Search for the cell housing the specified text and yield its [X, Y] center coordinate. 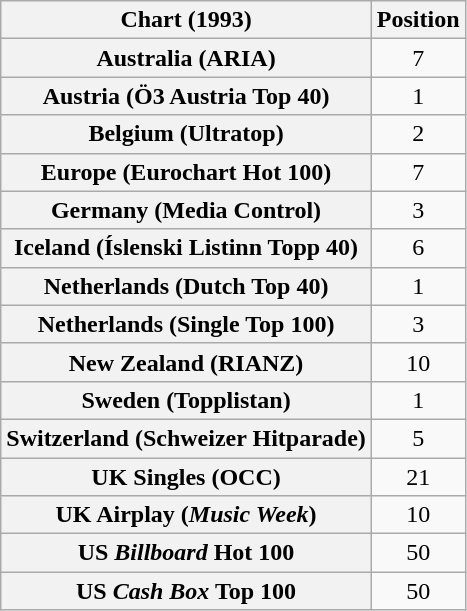
Australia (ARIA) [186, 58]
Sweden (Topplistan) [186, 400]
US Cash Box Top 100 [186, 591]
Netherlands (Single Top 100) [186, 324]
5 [418, 438]
Europe (Eurochart Hot 100) [186, 172]
US Billboard Hot 100 [186, 553]
21 [418, 477]
Belgium (Ultratop) [186, 134]
Iceland (Íslenski Listinn Topp 40) [186, 248]
Position [418, 20]
6 [418, 248]
Germany (Media Control) [186, 210]
New Zealand (RIANZ) [186, 362]
2 [418, 134]
UK Airplay (Music Week) [186, 515]
UK Singles (OCC) [186, 477]
Netherlands (Dutch Top 40) [186, 286]
Austria (Ö3 Austria Top 40) [186, 96]
Switzerland (Schweizer Hitparade) [186, 438]
Chart (1993) [186, 20]
